For the text-containing cell, return its midpoint in (x, y) coordinate format. 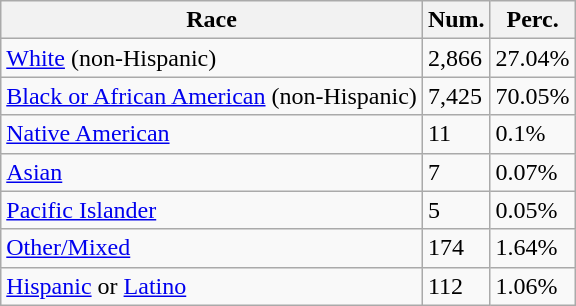
70.05% (532, 96)
7 (456, 172)
5 (456, 210)
White (non-Hispanic) (212, 58)
2,866 (456, 58)
1.64% (532, 248)
112 (456, 286)
0.07% (532, 172)
Hispanic or Latino (212, 286)
7,425 (456, 96)
Black or African American (non-Hispanic) (212, 96)
Perc. (532, 20)
11 (456, 134)
Num. (456, 20)
0.1% (532, 134)
Native American (212, 134)
Pacific Islander (212, 210)
Other/Mixed (212, 248)
0.05% (532, 210)
Asian (212, 172)
1.06% (532, 286)
Race (212, 20)
174 (456, 248)
27.04% (532, 58)
